Detect which cell encompasses the target text, then output its [x, y] center coordinate. 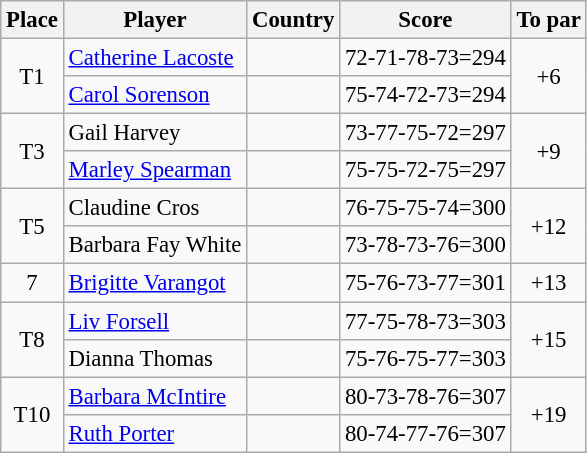
Country [294, 20]
Dianna Thomas [155, 358]
T10 [32, 414]
80-73-78-76=307 [426, 396]
+13 [548, 283]
72-71-78-73=294 [426, 58]
75-76-73-77=301 [426, 283]
Barbara Fay White [155, 245]
Claudine Cros [155, 208]
Gail Harvey [155, 133]
76-75-75-74=300 [426, 208]
T3 [32, 152]
Brigitte Varangot [155, 283]
Catherine Lacoste [155, 58]
Marley Spearman [155, 170]
+15 [548, 340]
73-78-73-76=300 [426, 245]
Liv Forsell [155, 321]
Player [155, 20]
T8 [32, 340]
+6 [548, 76]
Barbara McIntire [155, 396]
+12 [548, 226]
Carol Sorenson [155, 95]
+19 [548, 414]
77-75-78-73=303 [426, 321]
T1 [32, 76]
75-74-72-73=294 [426, 95]
T5 [32, 226]
75-76-75-77=303 [426, 358]
75-75-72-75=297 [426, 170]
Ruth Porter [155, 433]
+9 [548, 152]
Score [426, 20]
80-74-77-76=307 [426, 433]
To par [548, 20]
73-77-75-72=297 [426, 133]
7 [32, 283]
Place [32, 20]
